Pinpoint the cell where the given text exists, returning its [x, y] midpoint coordinate. 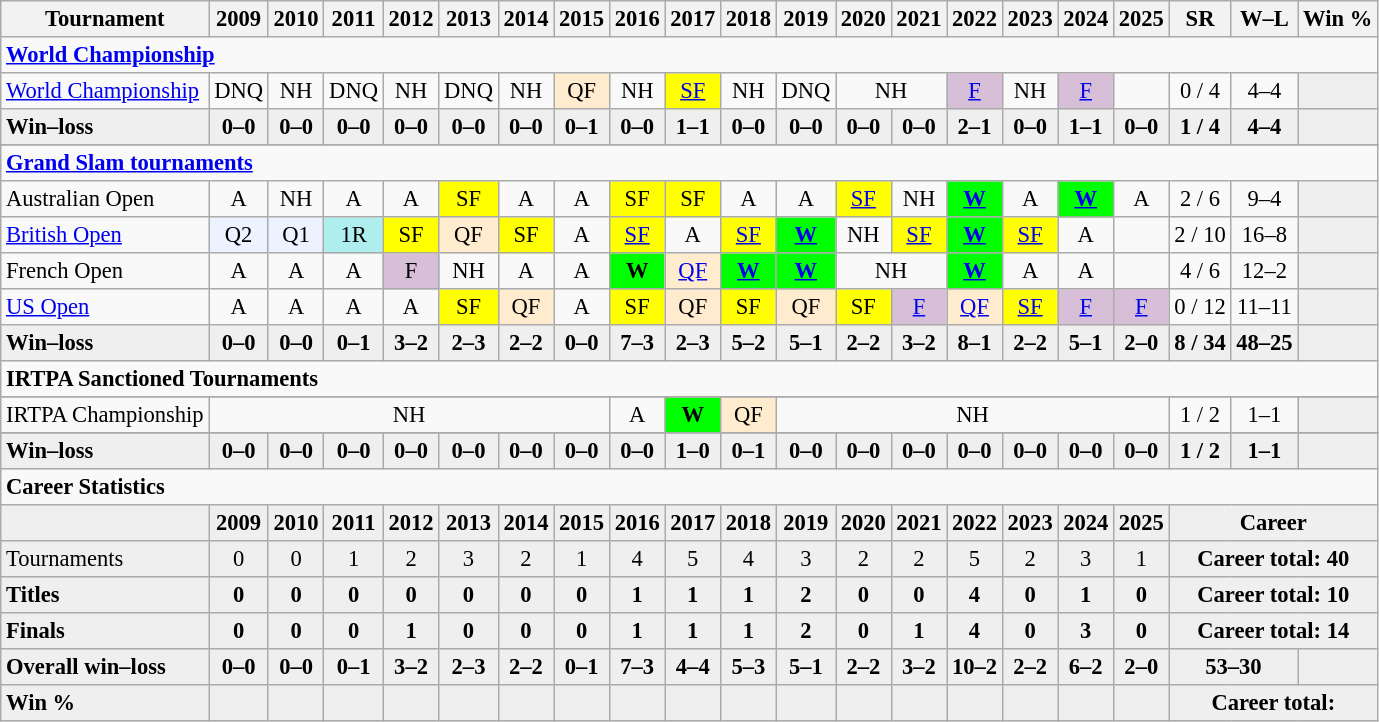
2 / 10 [1200, 235]
US Open [105, 307]
5–2 [749, 343]
Career Statistics [690, 487]
French Open [105, 271]
Tournaments [105, 559]
Overall win–loss [105, 667]
W–L [1264, 19]
1R [354, 235]
11–11 [1264, 307]
Finals [105, 631]
Q1 [296, 235]
Grand Slam tournaments [690, 163]
10–2 [975, 667]
1 / 4 [1200, 127]
9–4 [1264, 199]
SR [1200, 19]
Titles [105, 595]
Career total: 40 [1273, 559]
53–30 [1234, 667]
Career [1273, 523]
Career total: 14 [1273, 631]
0 / 12 [1200, 307]
6–2 [1086, 667]
1–0 [693, 451]
0 / 4 [1200, 91]
4 / 6 [1200, 271]
2 / 6 [1200, 199]
IRTPA Championship [105, 415]
Career total: [1273, 703]
48–25 [1264, 343]
12–2 [1264, 271]
2–1 [975, 127]
Tournament [105, 19]
5–3 [749, 667]
16–8 [1264, 235]
8–1 [975, 343]
Australian Open [105, 199]
IRTPA Sanctioned Tournaments [690, 379]
Career total: 10 [1273, 595]
8 / 34 [1200, 343]
Q2 [238, 235]
British Open [105, 235]
